Scan for the cell matching the given text and deliver its [x, y] coordinate at center. 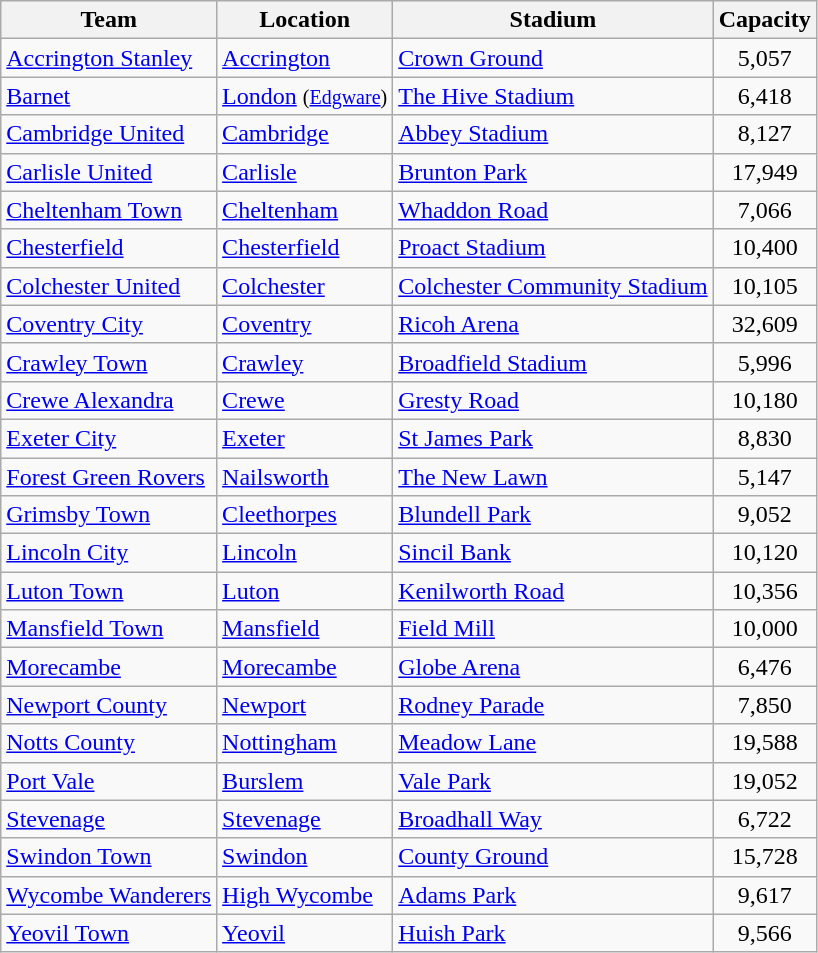
Crown Ground [553, 58]
Location [305, 20]
9,617 [764, 895]
15,728 [764, 857]
High Wycombe [305, 895]
Burslem [305, 781]
Cleethorpes [305, 515]
The Hive Stadium [553, 96]
Grimsby Town [109, 515]
Meadow Lane [553, 743]
Colchester United [109, 286]
5,996 [764, 362]
The New Lawn [553, 477]
32,609 [764, 324]
Nailsworth [305, 477]
Yeovil [305, 933]
Globe Arena [553, 667]
St James Park [553, 438]
Luton [305, 591]
6,722 [764, 819]
6,476 [764, 667]
Lincoln City [109, 553]
Colchester Community Stadium [553, 286]
7,066 [764, 210]
Swindon [305, 857]
6,418 [764, 96]
10,400 [764, 248]
17,949 [764, 172]
Notts County [109, 743]
Colchester [305, 286]
Swindon Town [109, 857]
Forest Green Rovers [109, 477]
Kenilworth Road [553, 591]
Lincoln [305, 553]
Sincil Bank [553, 553]
Broadfield Stadium [553, 362]
Stadium [553, 20]
Crawley [305, 362]
Newport [305, 705]
Coventry [305, 324]
10,120 [764, 553]
Cambridge [305, 134]
10,000 [764, 629]
Barnet [109, 96]
Coventry City [109, 324]
19,588 [764, 743]
Cheltenham Town [109, 210]
9,566 [764, 933]
7,850 [764, 705]
Newport County [109, 705]
8,127 [764, 134]
Adams Park [553, 895]
Wycombe Wanderers [109, 895]
Accrington [305, 58]
Mansfield [305, 629]
Exeter [305, 438]
County Ground [553, 857]
10,105 [764, 286]
Huish Park [553, 933]
Cambridge United [109, 134]
Luton Town [109, 591]
5,057 [764, 58]
Vale Park [553, 781]
Accrington Stanley [109, 58]
10,356 [764, 591]
Team [109, 20]
Blundell Park [553, 515]
Crewe Alexandra [109, 400]
8,830 [764, 438]
19,052 [764, 781]
Crewe [305, 400]
Nottingham [305, 743]
Mansfield Town [109, 629]
Whaddon Road [553, 210]
Ricoh Arena [553, 324]
Capacity [764, 20]
9,052 [764, 515]
Carlisle [305, 172]
5,147 [764, 477]
Abbey Stadium [553, 134]
Crawley Town [109, 362]
Yeovil Town [109, 933]
London (Edgware) [305, 96]
Gresty Road [553, 400]
Brunton Park [553, 172]
10,180 [764, 400]
Field Mill [553, 629]
Carlisle United [109, 172]
Rodney Parade [553, 705]
Proact Stadium [553, 248]
Port Vale [109, 781]
Broadhall Way [553, 819]
Exeter City [109, 438]
Cheltenham [305, 210]
